For the text-containing cell, return its midpoint in (X, Y) coordinate format. 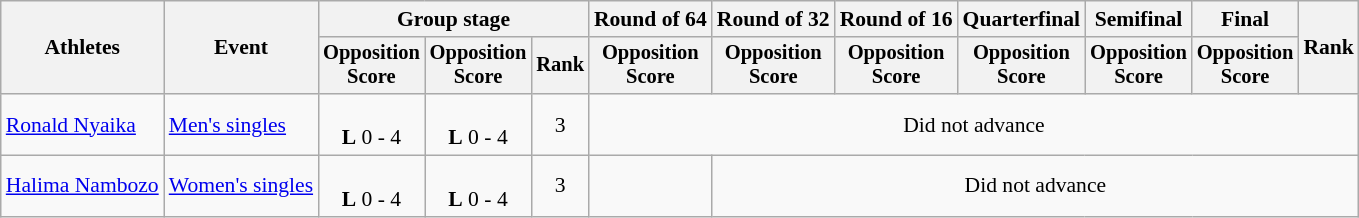
Final (1246, 19)
Men's singles (241, 124)
Round of 16 (896, 19)
Group stage (454, 19)
Athletes (82, 48)
Semifinal (1138, 19)
Round of 32 (774, 19)
Round of 64 (650, 19)
Event (241, 48)
Women's singles (241, 186)
Halima Nambozo (82, 186)
Ronald Nyaika (82, 124)
Quarterfinal (1022, 19)
